Search for the cell housing the specified text and yield its [X, Y] center coordinate. 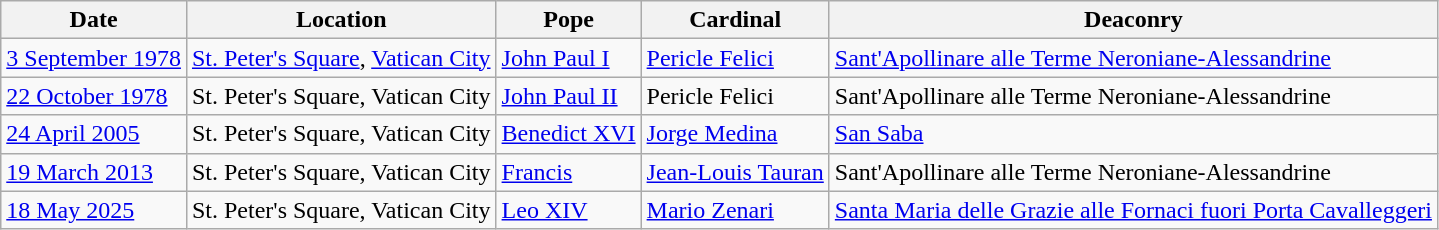
Francis [568, 172]
John Paul I [568, 58]
Leo XIV [568, 210]
Location [341, 20]
San Saba [1133, 134]
Cardinal [735, 20]
Jorge Medina [735, 134]
Jean-Louis Tauran [735, 172]
Benedict XVI [568, 134]
3 September 1978 [94, 58]
Deaconry [1133, 20]
Date [94, 20]
Mario Zenari [735, 210]
Pope [568, 20]
Santa Maria delle Grazie alle Fornaci fuori Porta Cavalleggeri [1133, 210]
22 October 1978 [94, 96]
19 March 2013 [94, 172]
18 May 2025 [94, 210]
24 April 2005 [94, 134]
John Paul II [568, 96]
